From the cell containing the given text, extract its center point as [x, y] coordinate. 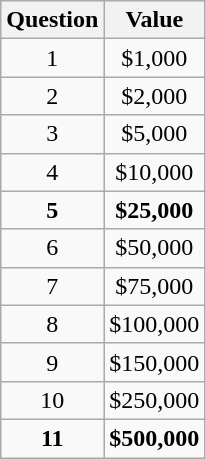
8 [52, 324]
$50,000 [154, 248]
$250,000 [154, 400]
6 [52, 248]
$5,000 [154, 134]
$100,000 [154, 324]
11 [52, 438]
Value [154, 20]
3 [52, 134]
$10,000 [154, 172]
$2,000 [154, 96]
$500,000 [154, 438]
Question [52, 20]
$150,000 [154, 362]
10 [52, 400]
4 [52, 172]
1 [52, 58]
9 [52, 362]
2 [52, 96]
$75,000 [154, 286]
$1,000 [154, 58]
7 [52, 286]
$25,000 [154, 210]
5 [52, 210]
